Locate the cell with the specified text and output its [X, Y] center coordinate. 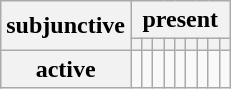
subjunctive [66, 26]
present [180, 20]
active [66, 69]
